Return the [x, y] coordinate for the center point of the cell that contains the specified text.  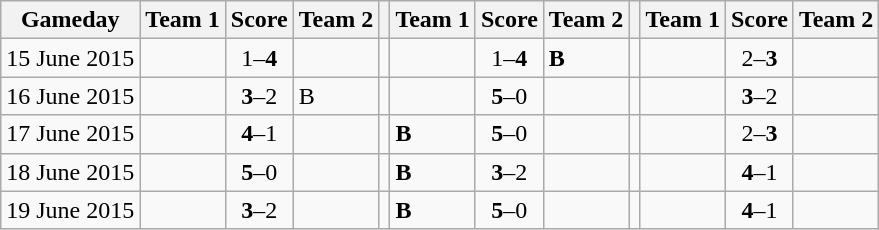
16 June 2015 [70, 96]
18 June 2015 [70, 172]
Gameday [70, 20]
17 June 2015 [70, 134]
15 June 2015 [70, 58]
19 June 2015 [70, 210]
